Detect which cell encompasses the target text, then output its [X, Y] center coordinate. 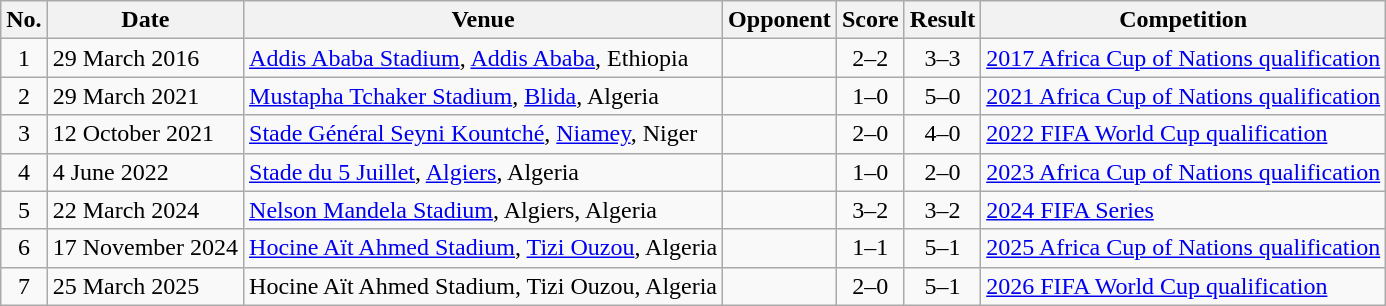
Nelson Mandela Stadium, Algiers, Algeria [484, 210]
12 October 2021 [145, 134]
5–0 [942, 96]
17 November 2024 [145, 248]
4 June 2022 [145, 172]
2024 FIFA Series [1184, 210]
Mustapha Tchaker Stadium, Blida, Algeria [484, 96]
29 March 2016 [145, 58]
2017 Africa Cup of Nations qualification [1184, 58]
2021 Africa Cup of Nations qualification [1184, 96]
2–2 [870, 58]
3–3 [942, 58]
25 March 2025 [145, 286]
No. [24, 20]
2026 FIFA World Cup qualification [1184, 286]
2 [24, 96]
4–0 [942, 134]
22 March 2024 [145, 210]
6 [24, 248]
5 [24, 210]
Competition [1184, 20]
Venue [484, 20]
Opponent [780, 20]
2023 Africa Cup of Nations qualification [1184, 172]
Addis Ababa Stadium, Addis Ababa, Ethiopia [484, 58]
7 [24, 286]
1–1 [870, 248]
Score [870, 20]
29 March 2021 [145, 96]
Result [942, 20]
Stade Général Seyni Kountché, Niamey, Niger [484, 134]
Stade du 5 Juillet, Algiers, Algeria [484, 172]
2025 Africa Cup of Nations qualification [1184, 248]
Date [145, 20]
3 [24, 134]
1 [24, 58]
2022 FIFA World Cup qualification [1184, 134]
4 [24, 172]
